Pinpoint the cell where the given text exists, returning its [X, Y] midpoint coordinate. 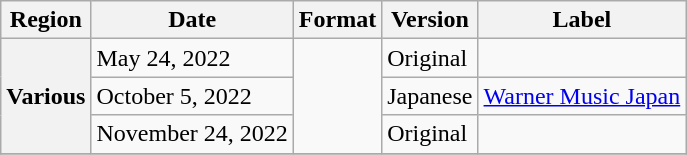
Date [192, 20]
Format [337, 20]
November 24, 2022 [192, 134]
October 5, 2022 [192, 96]
Warner Music Japan [582, 96]
Japanese [430, 96]
Version [430, 20]
May 24, 2022 [192, 58]
Various [46, 96]
Label [582, 20]
Region [46, 20]
